Scan for the cell matching the given text and deliver its (X, Y) coordinate at center. 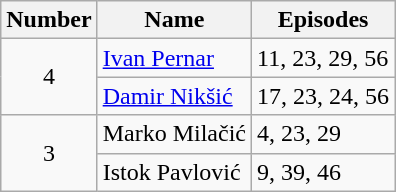
3 (49, 153)
17, 23, 24, 56 (324, 96)
11, 23, 29, 56 (324, 58)
Marko Milačić (174, 134)
4 (49, 77)
Damir Nikšić (174, 96)
4, 23, 29 (324, 134)
Name (174, 20)
Episodes (324, 20)
Ivan Pernar (174, 58)
9, 39, 46 (324, 172)
Istok Pavlović (174, 172)
Number (49, 20)
